Output the (X, Y) coordinate of the center of the cell containing the given text.  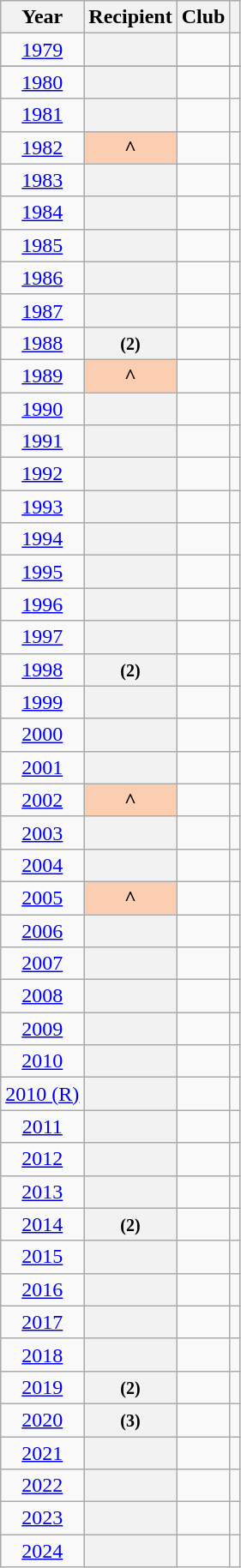
Club (203, 17)
1997 (43, 637)
2010 (43, 1061)
2007 (43, 964)
1990 (43, 409)
2009 (43, 1029)
(3) (130, 1420)
1986 (43, 278)
2024 (43, 1551)
2022 (43, 1486)
2008 (43, 996)
2016 (43, 1289)
1996 (43, 604)
2012 (43, 1159)
2002 (43, 800)
2019 (43, 1387)
2001 (43, 767)
2003 (43, 832)
2005 (43, 898)
2006 (43, 930)
2015 (43, 1257)
1989 (43, 375)
2013 (43, 1192)
1985 (43, 245)
1981 (43, 115)
1988 (43, 343)
1982 (43, 147)
1987 (43, 310)
Year (43, 17)
Recipient (130, 17)
1995 (43, 572)
2018 (43, 1355)
2020 (43, 1420)
1998 (43, 670)
2000 (43, 735)
2010 (R) (43, 1094)
2017 (43, 1322)
1994 (43, 539)
1979 (43, 50)
2023 (43, 1518)
2004 (43, 865)
1980 (43, 82)
1983 (43, 180)
2014 (43, 1224)
1999 (43, 702)
1993 (43, 507)
2011 (43, 1126)
2021 (43, 1453)
1984 (43, 213)
1992 (43, 474)
1991 (43, 442)
